Provide the [x, y] coordinate of the cell's center where the given text is located.  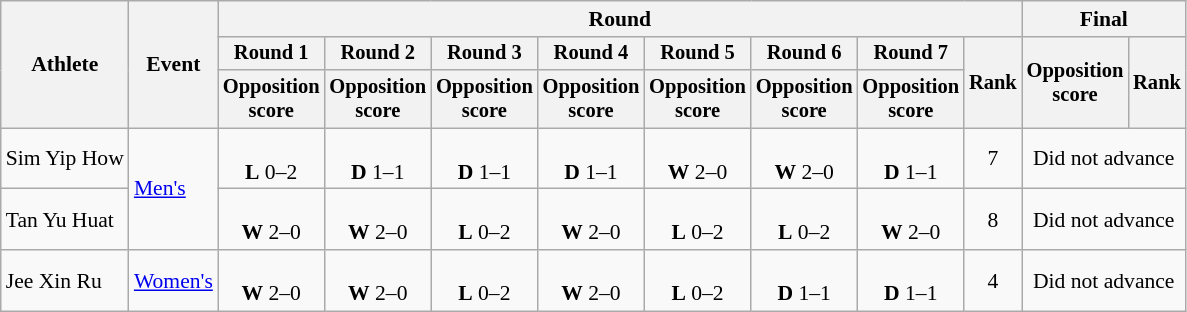
Women's [174, 280]
Round 6 [804, 54]
Round 2 [378, 54]
Round [620, 19]
Round 4 [592, 54]
Tan Yu Huat [65, 220]
Sim Yip How [65, 158]
8 [993, 220]
Athlete [65, 64]
Men's [174, 189]
Round 7 [910, 54]
Final [1104, 19]
Round 3 [484, 54]
Round 1 [272, 54]
Event [174, 64]
Round 5 [698, 54]
Jee Xin Ru [65, 280]
7 [993, 158]
4 [993, 280]
